Find where the given text appears and provide that cell's center as (x, y) coordinate. 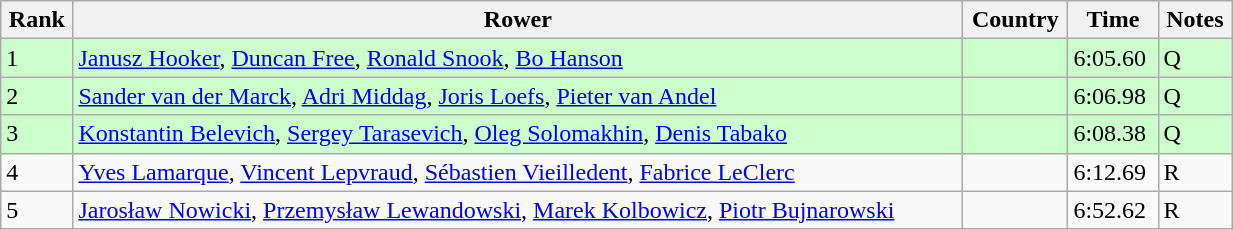
1 (37, 58)
Jarosław Nowicki, Przemysław Lewandowski, Marek Kolbowicz, Piotr Bujnarowski (518, 210)
6:08.38 (1113, 134)
Konstantin Belevich, Sergey Tarasevich, Oleg Solomakhin, Denis Tabako (518, 134)
Janusz Hooker, Duncan Free, Ronald Snook, Bo Hanson (518, 58)
Notes (1195, 20)
6:06.98 (1113, 96)
Yves Lamarque, Vincent Lepvraud, Sébastien Vieilledent, Fabrice LeClerc (518, 172)
Time (1113, 20)
Rank (37, 20)
5 (37, 210)
Rower (518, 20)
Country (1016, 20)
6:12.69 (1113, 172)
4 (37, 172)
6:52.62 (1113, 210)
6:05.60 (1113, 58)
Sander van der Marck, Adri Middag, Joris Loefs, Pieter van Andel (518, 96)
2 (37, 96)
3 (37, 134)
